Scan for the cell matching the given text and deliver its [x, y] coordinate at center. 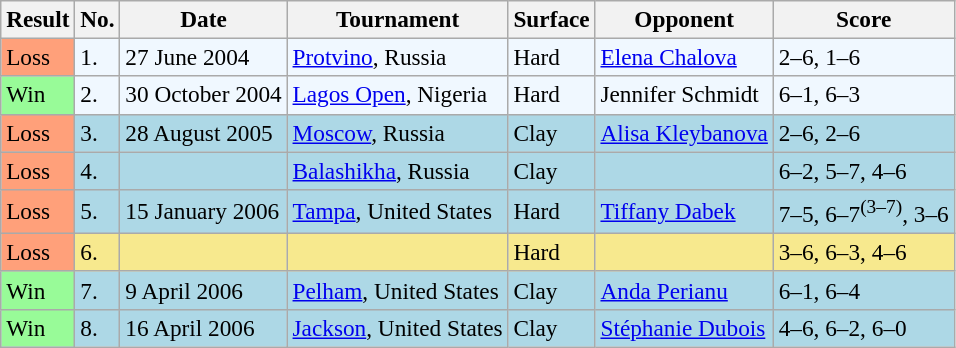
Elena Chalova [684, 57]
6–1, 6–4 [864, 290]
4–6, 6–2, 6–0 [864, 328]
6–2, 5–7, 4–6 [864, 170]
Tiffany Dabek [684, 211]
Surface [552, 19]
Date [204, 19]
28 August 2005 [204, 133]
Protvino, Russia [398, 57]
Tampa, United States [398, 211]
2–6, 1–6 [864, 57]
8. [98, 328]
No. [98, 19]
Jennifer Schmidt [684, 95]
4. [98, 170]
3–6, 6–3, 4–6 [864, 252]
6–1, 6–3 [864, 95]
Moscow, Russia [398, 133]
5. [98, 211]
Balashikha, Russia [398, 170]
Tournament [398, 19]
1. [98, 57]
7–5, 6–7(3–7), 3–6 [864, 211]
Pelham, United States [398, 290]
3. [98, 133]
2. [98, 95]
7. [98, 290]
Score [864, 19]
Jackson, United States [398, 328]
Opponent [684, 19]
9 April 2006 [204, 290]
2–6, 2–6 [864, 133]
16 April 2006 [204, 328]
Stéphanie Dubois [684, 328]
15 January 2006 [204, 211]
6. [98, 252]
30 October 2004 [204, 95]
Alisa Kleybanova [684, 133]
Anda Perianu [684, 290]
Result [38, 19]
Lagos Open, Nigeria [398, 95]
27 June 2004 [204, 57]
